Output the (x, y) coordinate of the center of the cell containing the given text.  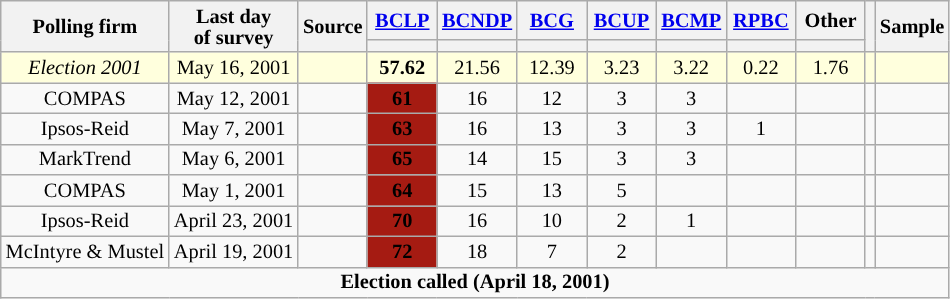
14 (477, 160)
Source (332, 26)
12 (552, 98)
10 (552, 220)
57.62 (402, 68)
65 (402, 160)
April 23, 2001 (234, 220)
72 (402, 252)
McIntyre & Mustel (85, 252)
RPBC (761, 20)
May 16, 2001 (234, 68)
3.22 (691, 68)
April 19, 2001 (234, 252)
BCG (552, 20)
0.22 (761, 68)
BCLP (402, 20)
BCNDP (477, 20)
Election called (April 18, 2001) (476, 282)
MarkTrend (85, 160)
Last day of survey (234, 26)
BCMP (691, 20)
12.39 (552, 68)
May 12, 2001 (234, 98)
Election 2001 (85, 68)
64 (402, 190)
May 1, 2001 (234, 190)
May 7, 2001 (234, 128)
Sample (912, 26)
May 6, 2001 (234, 160)
1.76 (831, 68)
5 (622, 190)
21.56 (477, 68)
63 (402, 128)
7 (552, 252)
Other (831, 20)
18 (477, 252)
3.23 (622, 68)
BCUP (622, 20)
61 (402, 98)
Polling firm (85, 26)
70 (402, 220)
